Determine the (x, y) coordinate at the center of the cell enclosing the given text.  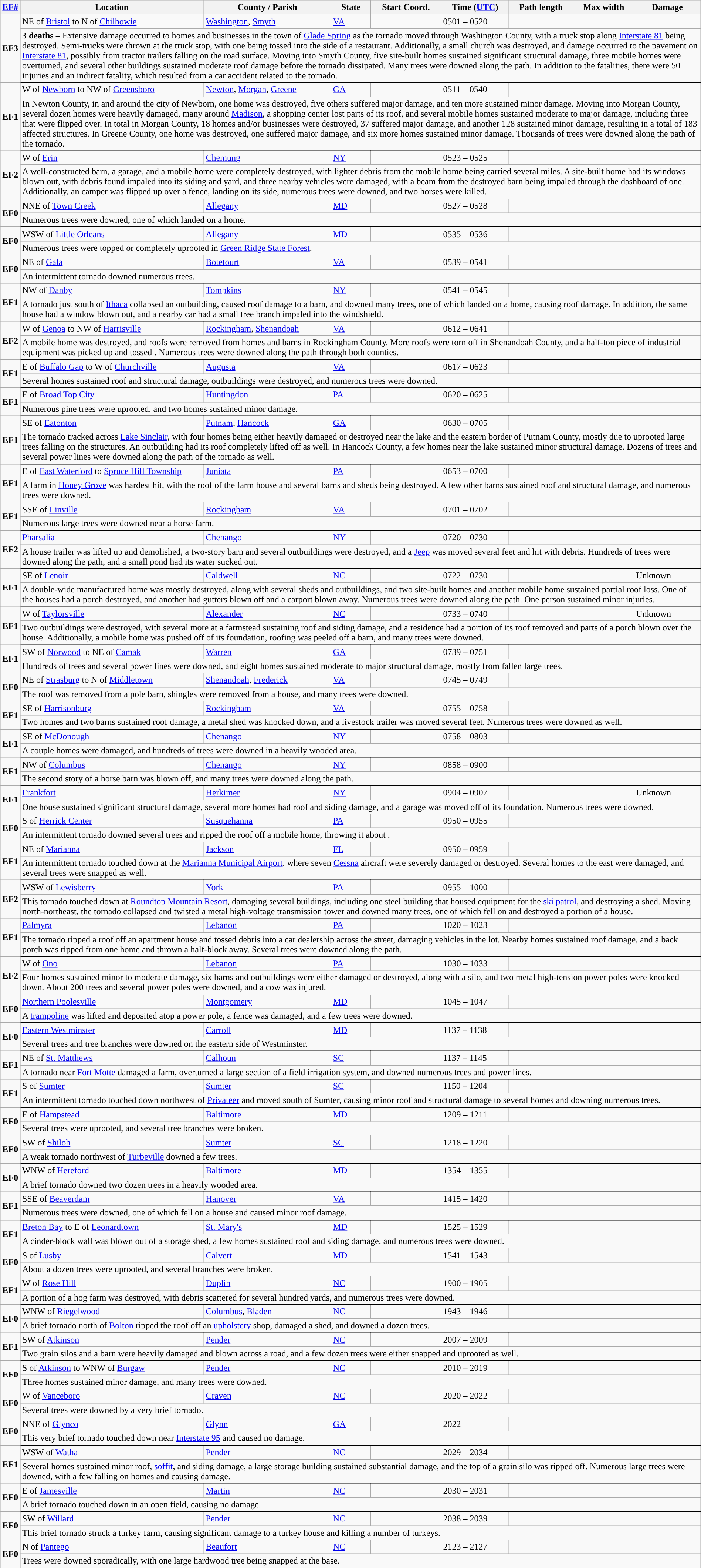
Numerous large trees were downed near a horse farm. (360, 523)
E of East Waterford to Spruce Hill Township (112, 471)
0720 – 0730 (475, 537)
0858 – 0900 (475, 764)
0733 – 0740 (475, 614)
NE of St. Matthews (112, 1058)
2010 – 2019 (475, 1368)
0630 – 0705 (475, 423)
E of Buffalo Gap to W of Churchville (112, 367)
0612 – 0641 (475, 329)
W of Newborn to NW of Greensboro (112, 90)
County / Parish (267, 7)
Montgomery (267, 1002)
2020 – 2022 (475, 1396)
Caldwell (267, 576)
NE of Gala (112, 262)
WSW of Little Orleans (112, 234)
NNE of Town Creek (112, 206)
Location (112, 7)
Path length (541, 7)
A weak tornado northwest of Turbeville downed a few trees. (360, 1157)
Beaufort (267, 1547)
0950 – 0959 (475, 849)
WSW of Lewisberry (112, 887)
0904 – 0907 (475, 793)
Northern Poolesville (112, 1002)
2123 – 2127 (475, 1547)
An intermittent tornado downed several trees and ripped the roof off a mobile home, throwing it about . (360, 835)
1030 – 1033 (475, 963)
Putnam, Hancock (267, 423)
The second story of a horse barn was blown off, and many trees were downed along the path. (360, 778)
2029 – 2034 (475, 1452)
1415 – 1420 (475, 1199)
A trampoline was lifted and deposited atop a power pole, a fence was damaged, and a few trees were downed. (360, 1016)
Numerous trees were downed, one of which fell on a house and caused minor roof damage. (360, 1213)
Several homes sustained roof and structural damage, outbuildings were destroyed, and numerous trees were downed. (360, 381)
Rockingham, Shenandoah (267, 329)
Susquehanna (267, 821)
W of Genoa to NW of Harrisville (112, 329)
1943 – 1946 (475, 1312)
Shenandoah, Frederick (267, 680)
St. Mary's (267, 1227)
Hanover (267, 1199)
Breton Bay to E of Leonardtown (112, 1227)
Huntingdon (267, 395)
2038 – 2039 (475, 1518)
NE of Strasburg to N of Middletown (112, 680)
0535 – 0536 (475, 234)
Craven (267, 1396)
SE of Harrisonburg (112, 708)
Juniata (267, 471)
W of Taylorsville (112, 614)
2030 – 2031 (475, 1490)
A couple homes were damaged, and hundreds of trees were downed in a heavily wooded area. (360, 750)
SW of Norwood to NE of Camak (112, 652)
1020 – 1023 (475, 925)
Calvert (267, 1255)
N of Pantego (112, 1547)
0745 – 0749 (475, 680)
Several trees were uprooted, and several tree branches were broken. (360, 1128)
Carroll (267, 1030)
E of Hampstead (112, 1114)
Washington, Smyth (267, 21)
0701 – 0702 (475, 509)
0541 – 0545 (475, 290)
Calhoun (267, 1058)
Tompkins (267, 290)
Two grain silos and a barn were heavily damaged and blown across a road, and a few dozen trees were either snapped and uprooted as well. (360, 1354)
S of Herrick Center (112, 821)
2007 – 2009 (475, 1340)
Warren (267, 652)
FL (351, 849)
SSE of Beaverdam (112, 1199)
Hundreds of trees and several power lines were downed, and eight homes sustained moderate to major structural damage, mostly from fallen large trees. (360, 666)
A tornado near Fort Motte damaged a farm, overturned a large section of a field irrigation system, and downed numerous trees and power lines. (360, 1072)
E of Broad Top City (112, 395)
NW of Danby (112, 290)
1137 – 1138 (475, 1030)
Herkimer (267, 793)
EF3 (10, 48)
State (351, 7)
Three homes sustained minor damage, and many trees were downed. (360, 1382)
0739 – 0751 (475, 652)
Martin (267, 1490)
This very brief tornado touched down near Interstate 95 and caused no damage. (360, 1438)
Start Coord. (406, 7)
W of Vanceboro (112, 1396)
WNW of Hereford (112, 1171)
1045 – 1047 (475, 1002)
This brief tornado struck a turkey farm, causing significant damage to a turkey house and killing a number of turkeys. (360, 1533)
0950 – 0955 (475, 821)
A cinder-block wall was blown out of a storage shed, a few homes sustained roof and siding damage, and numerous trees were downed. (360, 1241)
NNE of Glynco (112, 1424)
S of Lusby (112, 1255)
About a dozen trees were uprooted, and several branches were broken. (360, 1269)
0653 – 0700 (475, 471)
1900 – 1905 (475, 1283)
0539 – 0541 (475, 262)
Damage (668, 7)
SE of Eatonton (112, 423)
Jackson (267, 849)
Columbus, Bladen (267, 1312)
0617 – 0623 (475, 367)
Palmyra (112, 925)
0758 – 0803 (475, 736)
SE of Lenoir (112, 576)
Pharsalia (112, 537)
2022 (475, 1424)
1354 – 1355 (475, 1171)
SW of Shiloh (112, 1143)
W of Rose Hill (112, 1283)
An intermittent tornado downed numerous trees. (360, 276)
W of Erin (112, 158)
EF# (10, 7)
1137 – 1145 (475, 1058)
W of Ono (112, 963)
Eastern Westminster (112, 1030)
0722 – 0730 (475, 576)
0620 – 0625 (475, 395)
Several trees were downed by a very brief tornado. (360, 1410)
0501 – 0520 (475, 21)
0523 – 0525 (475, 158)
Alexander (267, 614)
Glynn (267, 1424)
Augusta (267, 367)
WNW of Riegelwood (112, 1312)
Botetourt (267, 262)
Numerous trees were downed, one of which landed on a home. (360, 220)
0955 – 1000 (475, 887)
NE of Marianna (112, 849)
1218 – 1220 (475, 1143)
Numerous trees were topped or completely uprooted in Green Ridge State Forest. (360, 248)
SE of McDonough (112, 736)
Numerous pine trees were uprooted, and two homes sustained minor damage. (360, 409)
Frankfort (112, 793)
York (267, 887)
A portion of a hog farm was destroyed, with debris scattered for several hundred yards, and numerous trees were downed. (360, 1298)
WSW of Watha (112, 1452)
S of Sumter (112, 1086)
Max width (604, 7)
E of Jamesville (112, 1490)
Trees were downed sporadically, with one large hardwood tree being snapped at the base. (360, 1561)
S of Atkinson to WNW of Burgaw (112, 1368)
Newton, Morgan, Greene (267, 90)
0527 – 0528 (475, 206)
NW of Columbus (112, 764)
1541 – 1543 (475, 1255)
SW of Atkinson (112, 1340)
NE of Bristol to N of Chilhowie (112, 21)
A brief tornado north of Bolton ripped the roof off an upholstery shop, damaged a shed, and downed a dozen trees. (360, 1326)
0755 – 0758 (475, 708)
1209 – 1211 (475, 1114)
SW of Willard (112, 1518)
A brief tornado downed two dozen trees in a heavily wooded area. (360, 1185)
A brief tornado touched down in an open field, causing no damage. (360, 1504)
1150 – 1204 (475, 1086)
Duplin (267, 1283)
Time (UTC) (475, 7)
0511 – 0540 (475, 90)
SSE of Linville (112, 509)
Chemung (267, 158)
Several trees and tree branches were downed on the eastern side of Westminster. (360, 1044)
The roof was removed from a pole barn, shingles were removed from a house, and many trees were downed. (360, 694)
1525 – 1529 (475, 1227)
